Find where the given text appears and provide that cell's center as (X, Y) coordinate. 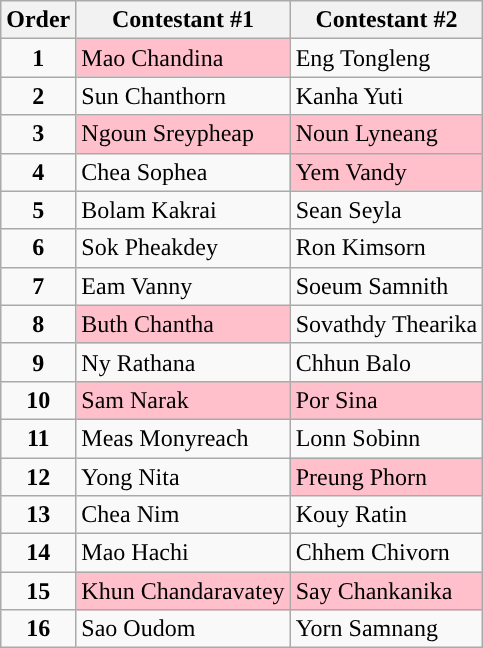
Chhun Balo (386, 362)
Contestant #2 (386, 20)
Lonn Sobinn (386, 438)
Preung Phorn (386, 477)
Yorn Samnang (386, 629)
4 (38, 172)
Ngoun Sreypheap (183, 134)
15 (38, 591)
Buth Chantha (183, 324)
Yong Nita (183, 477)
Chea Nim (183, 515)
Say Chankanika (386, 591)
Contestant #1 (183, 20)
14 (38, 553)
8 (38, 324)
Yem Vandy (386, 172)
16 (38, 629)
Eng Tongleng (386, 58)
Mao Chandina (183, 58)
Chhem Chivorn (386, 553)
Sean Seyla (386, 210)
Sao Oudom (183, 629)
2 (38, 96)
6 (38, 248)
Order (38, 20)
Noun Lyneang (386, 134)
Sun Chanthorn (183, 96)
Kanha Yuti (386, 96)
Bolam Kakrai (183, 210)
Ron Kimsorn (386, 248)
Ny Rathana (183, 362)
Sok Pheakdey (183, 248)
1 (38, 58)
11 (38, 438)
Eam Vanny (183, 286)
Sam Narak (183, 400)
5 (38, 210)
Sovathdy Thearika (386, 324)
Chea Sophea (183, 172)
13 (38, 515)
Meas Monyreach (183, 438)
Mao Hachi (183, 553)
Por Sina (386, 400)
3 (38, 134)
7 (38, 286)
Kouy Ratin (386, 515)
Soeum Samnith (386, 286)
10 (38, 400)
9 (38, 362)
12 (38, 477)
Khun Chandaravatey (183, 591)
